From the cell containing the given text, extract its center point as (x, y) coordinate. 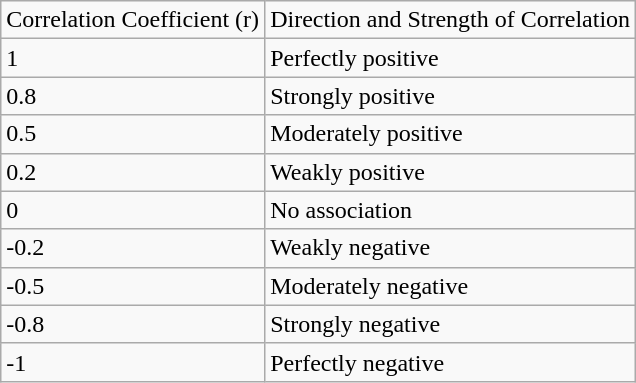
Strongly positive (450, 96)
-0.8 (133, 324)
Strongly negative (450, 324)
1 (133, 58)
-1 (133, 362)
-0.2 (133, 248)
Weakly positive (450, 172)
No association (450, 210)
Perfectly positive (450, 58)
0.8 (133, 96)
-0.5 (133, 286)
Moderately negative (450, 286)
Weakly negative (450, 248)
Correlation Coefficient (r) (133, 20)
0 (133, 210)
Moderately positive (450, 134)
Direction and Strength of Correlation (450, 20)
0.2 (133, 172)
0.5 (133, 134)
Perfectly negative (450, 362)
